Output the [X, Y] coordinate of the center of the cell containing the given text.  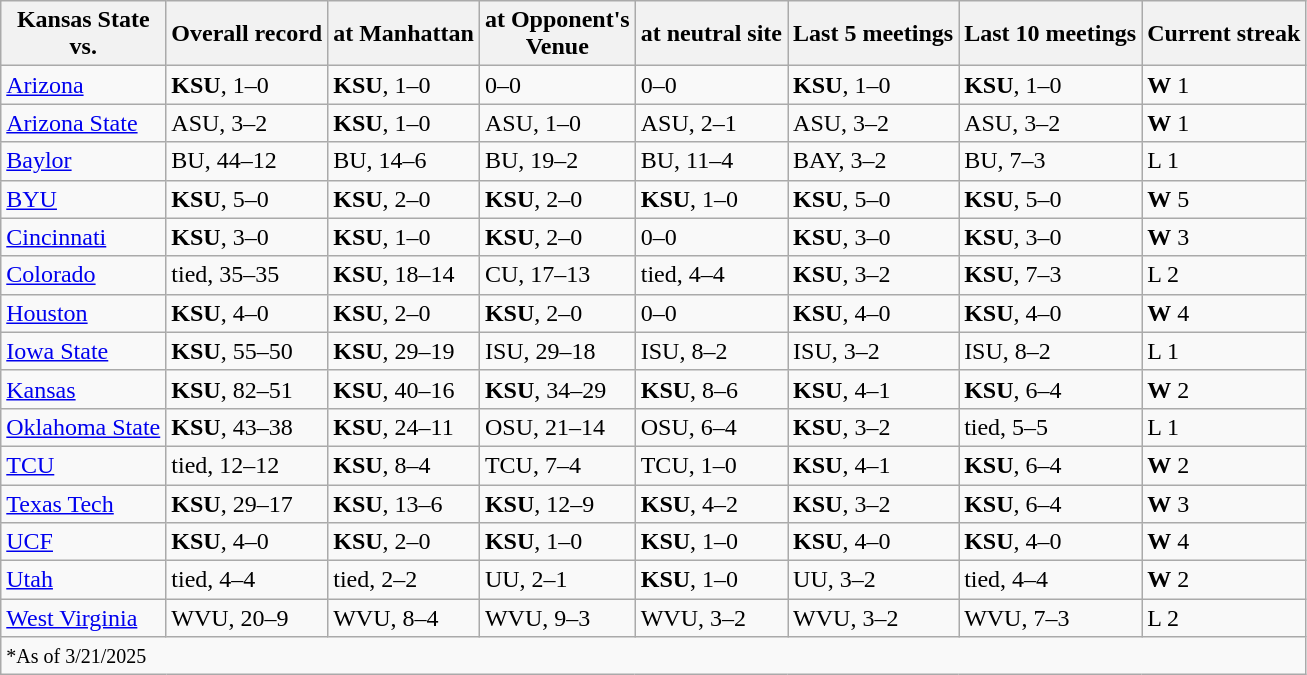
BU, 7–3 [1050, 161]
at Opponent's Venue [557, 34]
tied, 35–35 [247, 275]
Last 10 meetings [1050, 34]
WVU, 7–3 [1050, 618]
WVU, 20–9 [247, 618]
Current streak [1224, 34]
Overall record [247, 34]
KSU, 55–50 [247, 351]
tied, 5–5 [1050, 427]
CU, 17–13 [557, 275]
ASU, 2–1 [711, 123]
Utah [84, 580]
Oklahoma State [84, 427]
ISU, 29–18 [557, 351]
UCF [84, 542]
West Virginia [84, 618]
WVU, 8–4 [404, 618]
Last 5 meetings [874, 34]
BYU [84, 199]
UU, 3–2 [874, 580]
KSU, 43–38 [247, 427]
ASU, 1–0 [557, 123]
KSU, 12–9 [557, 503]
OSU, 21–14 [557, 427]
UU, 2–1 [557, 580]
BU, 11–4 [711, 161]
KSU, 13–6 [404, 503]
Cincinnati [84, 237]
TCU, 7–4 [557, 465]
KSU, 8–6 [711, 389]
BU, 19–2 [557, 161]
KSU, 4–2 [711, 503]
KSU, 40–16 [404, 389]
BU, 14–6 [404, 161]
KSU, 29–19 [404, 351]
ISU, 3–2 [874, 351]
tied, 12–12 [247, 465]
KSU, 7–3 [1050, 275]
at Manhattan [404, 34]
Kansas [84, 389]
*As of 3/21/2025 [654, 656]
KSU, 24–11 [404, 427]
Colorado [84, 275]
Arizona [84, 85]
at neutral site [711, 34]
W 5 [1224, 199]
KSU, 29–17 [247, 503]
WVU, 9–3 [557, 618]
OSU, 6–4 [711, 427]
Kansas Statevs. [84, 34]
Houston [84, 313]
Iowa State [84, 351]
Baylor [84, 161]
Texas Tech [84, 503]
KSU, 34–29 [557, 389]
KSU, 18–14 [404, 275]
tied, 2–2 [404, 580]
BAY, 3–2 [874, 161]
BU, 44–12 [247, 161]
TCU, 1–0 [711, 465]
KSU, 82–51 [247, 389]
Arizona State [84, 123]
KSU, 8–4 [404, 465]
TCU [84, 465]
